Pinpoint the cell where the given text exists, returning its (x, y) midpoint coordinate. 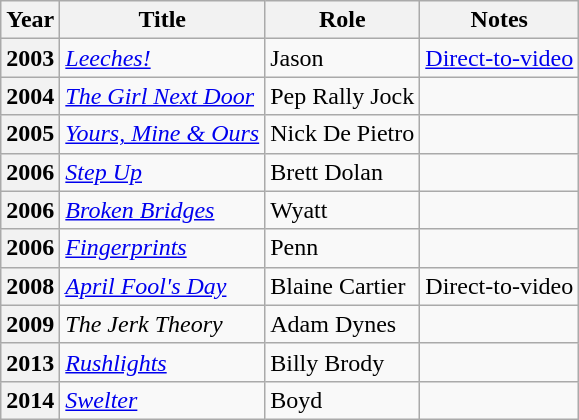
2005 (30, 134)
2014 (30, 400)
Yours, Mine & Ours (162, 134)
2003 (30, 58)
The Girl Next Door (162, 96)
Jason (342, 58)
Blaine Cartier (342, 286)
Rushlights (162, 362)
Brett Dolan (342, 172)
Notes (500, 20)
Adam Dynes (342, 324)
Pep Rally Jock (342, 96)
2009 (30, 324)
Swelter (162, 400)
Billy Brody (342, 362)
2008 (30, 286)
Leeches! (162, 58)
Year (30, 20)
Step Up (162, 172)
Wyatt (342, 210)
April Fool's Day (162, 286)
2004 (30, 96)
Broken Bridges (162, 210)
Fingerprints (162, 248)
Boyd (342, 400)
Role (342, 20)
2013 (30, 362)
Nick De Pietro (342, 134)
Title (162, 20)
The Jerk Theory (162, 324)
Penn (342, 248)
